Output the (x, y) coordinate of the center of the cell containing the given text.  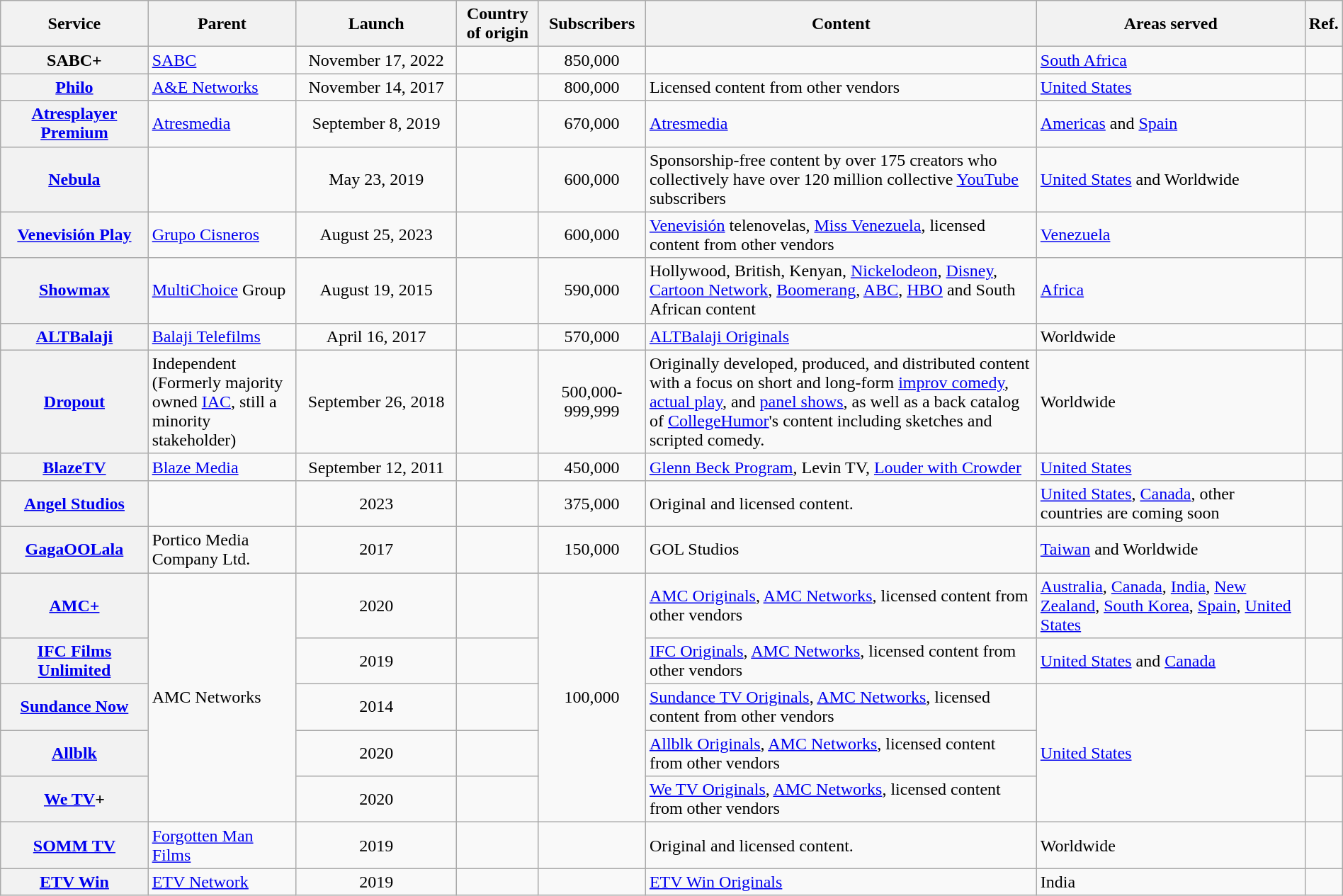
United States and Canada (1170, 662)
India (1170, 882)
800,000 (592, 87)
United States, Canada, other countries are coming soon (1170, 503)
SABC (222, 60)
GagaOOLala (74, 550)
Forgotten Man Films (222, 846)
2017 (377, 550)
Sponsorship-free content by over 175 creators who collectively have over 120 million collective YouTube subscribers (841, 179)
Glenn Beck Program, Levin TV, Louder with Crowder (841, 467)
A&E Networks (222, 87)
SABC+ (74, 60)
Sundance Now (74, 707)
AMC+ (74, 605)
Parent (222, 24)
Subscribers (592, 24)
670,000 (592, 123)
November 17, 2022 (377, 60)
SOMM TV (74, 846)
Balaji Telefilms (222, 336)
Sundance TV Originals, AMC Networks, licensed content from other vendors (841, 707)
We TV Originals, AMC Networks, licensed content from other vendors (841, 799)
Portico Media Company Ltd. (222, 550)
Showmax (74, 290)
500,000-999,999 (592, 402)
100,000 (592, 697)
South Africa (1170, 60)
Dropout (74, 402)
Licensed content from other vendors (841, 87)
Hollywood, British, Kenyan, Nickelodeon, Disney, Cartoon Network, Boomerang, ABC, HBO and South African content (841, 290)
Independent (Formerly majority owned IAC, still a minority stakeholder) (222, 402)
375,000 (592, 503)
ETV Win Originals (841, 882)
April 16, 2017 (377, 336)
GOL Studios (841, 550)
AMC Originals, AMC Networks, licensed content from other vendors (841, 605)
Content (841, 24)
570,000 (592, 336)
Venevisión Play (74, 235)
590,000 (592, 290)
Blaze Media (222, 467)
ALTBalaji (74, 336)
150,000 (592, 550)
Country of origin (497, 24)
Allblk Originals, AMC Networks, licensed content from other vendors (841, 754)
Areas served (1170, 24)
Atresplayer Premium (74, 123)
November 14, 2017 (377, 87)
Nebula (74, 179)
Taiwan and Worldwide (1170, 550)
August 19, 2015 (377, 290)
Africa (1170, 290)
August 25, 2023 (377, 235)
IFC Originals, AMC Networks, licensed content from other vendors (841, 662)
Americas and Spain (1170, 123)
2014 (377, 707)
September 8, 2019 (377, 123)
BlazeTV (74, 467)
Allblk (74, 754)
Ref. (1323, 24)
Venezuela (1170, 235)
Launch (377, 24)
ALTBalaji Originals (841, 336)
850,000 (592, 60)
Grupo Cisneros (222, 235)
Philo (74, 87)
AMC Networks (222, 697)
2023 (377, 503)
September 12, 2011 (377, 467)
MultiChoice Group (222, 290)
ETV Win (74, 882)
Australia, Canada, India, New Zealand, South Korea, Spain, United States (1170, 605)
United States and Worldwide (1170, 179)
IFC Films Unlimited (74, 662)
May 23, 2019 (377, 179)
September 26, 2018 (377, 402)
ETV Network (222, 882)
Angel Studios (74, 503)
We TV+ (74, 799)
450,000 (592, 467)
Venevisión telenovelas, Miss Venezuela, licensed content from other vendors (841, 235)
Service (74, 24)
